Return the [x, y] coordinate for the center point of the cell that contains the specified text.  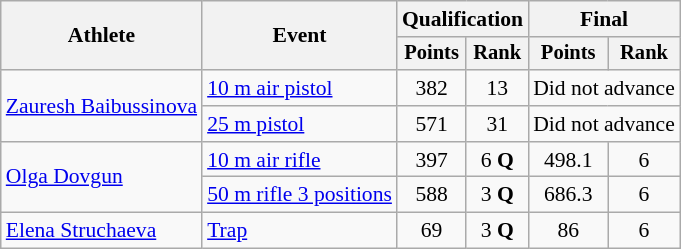
571 [432, 124]
10 m air rifle [300, 160]
31 [497, 124]
Trap [300, 231]
13 [497, 88]
Olga Dovgun [102, 178]
Qualification [462, 19]
86 [568, 231]
Elena Struchaeva [102, 231]
25 m pistol [300, 124]
397 [432, 160]
6 Q [497, 160]
50 m rifle 3 positions [300, 195]
Zauresh Baibussinova [102, 106]
69 [432, 231]
588 [432, 195]
498.1 [568, 160]
10 m air pistol [300, 88]
Event [300, 36]
382 [432, 88]
686.3 [568, 195]
Final [604, 19]
Athlete [102, 36]
